Provide the [X, Y] coordinate of the cell's center where the given text is located.  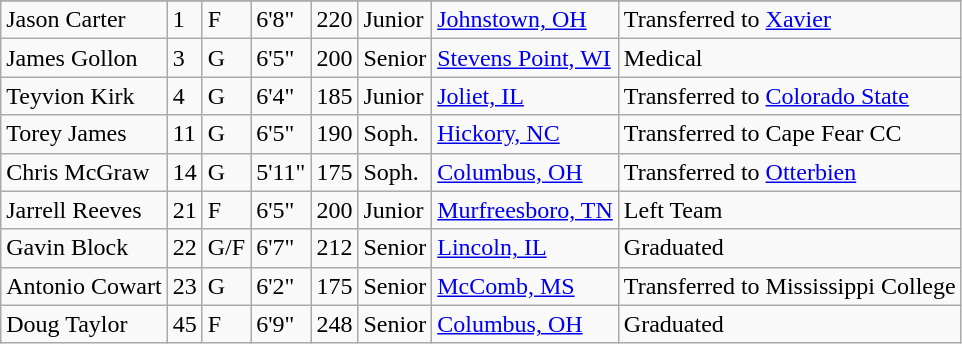
Medical [790, 58]
Torey James [84, 134]
3 [184, 58]
212 [334, 248]
Lincoln, IL [526, 248]
248 [334, 324]
23 [184, 286]
Johnstown, OH [526, 20]
6'8" [281, 20]
Teyvion Kirk [84, 96]
Doug Taylor [84, 324]
6'9" [281, 324]
190 [334, 134]
Stevens Point, WI [526, 58]
Transferred to Cape Fear CC [790, 134]
James Gollon [84, 58]
Gavin Block [84, 248]
Antonio Cowart [84, 286]
Chris McGraw [84, 172]
Murfreesboro, TN [526, 210]
Transferred to Mississippi College [790, 286]
11 [184, 134]
21 [184, 210]
McComb, MS [526, 286]
220 [334, 20]
Jason Carter [84, 20]
4 [184, 96]
6'2" [281, 286]
45 [184, 324]
Transferred to Xavier [790, 20]
Joliet, IL [526, 96]
5'11" [281, 172]
6'7" [281, 248]
G/F [226, 248]
Jarrell Reeves [84, 210]
1 [184, 20]
14 [184, 172]
22 [184, 248]
185 [334, 96]
6'4" [281, 96]
Transferred to Otterbien [790, 172]
Left Team [790, 210]
Transferred to Colorado State [790, 96]
Hickory, NC [526, 134]
